Scan for the cell matching the given text and deliver its (x, y) coordinate at center. 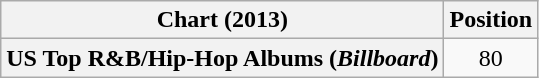
80 (491, 58)
Chart (2013) (222, 20)
US Top R&B/Hip-Hop Albums (Billboard) (222, 58)
Position (491, 20)
